Determine the [x, y] coordinate at the center of the cell enclosing the given text.  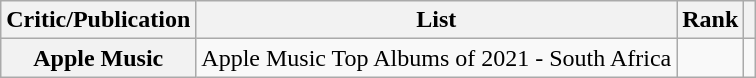
Critic/Publication [98, 20]
Apple Music Top Albums of 2021 - South Africa [436, 58]
Apple Music [98, 58]
List [436, 20]
Rank [710, 20]
